Pinpoint the cell where the given text exists, returning its [x, y] midpoint coordinate. 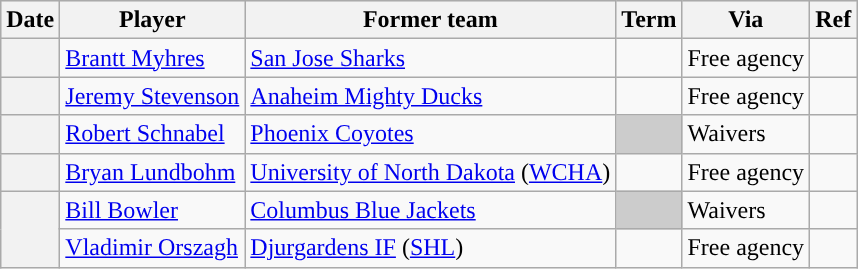
Date [30, 20]
Ref [834, 20]
Phoenix Coyotes [430, 134]
Player [152, 20]
Robert Schnabel [152, 134]
Anaheim Mighty Ducks [430, 96]
Via [746, 20]
Djurgardens IF (SHL) [430, 248]
Brantt Myhres [152, 58]
Vladimir Orszagh [152, 248]
Bryan Lundbohm [152, 172]
San Jose Sharks [430, 58]
Jeremy Stevenson [152, 96]
University of North Dakota (WCHA) [430, 172]
Bill Bowler [152, 210]
Columbus Blue Jackets [430, 210]
Former team [430, 20]
Term [649, 20]
